Detect which cell encompasses the target text, then output its (X, Y) center coordinate. 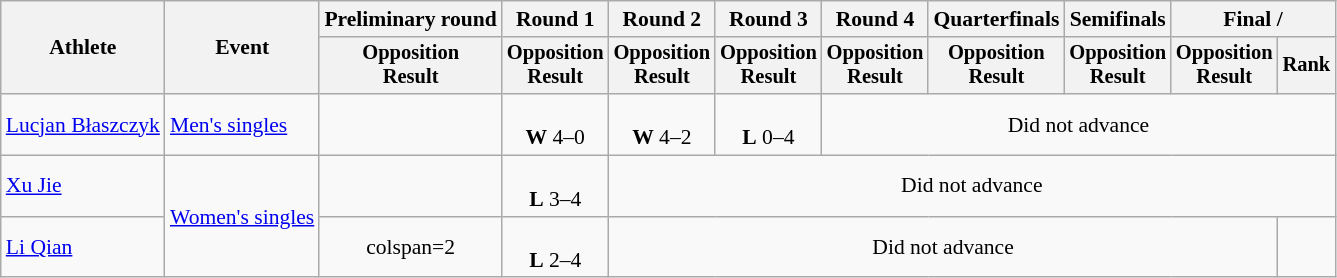
L 3–4 (556, 186)
Round 3 (768, 19)
Xu Jie (83, 186)
W 4–0 (556, 124)
colspan=2 (410, 248)
Women's singles (242, 217)
Final / (1253, 19)
L 0–4 (768, 124)
Lucjan Błaszczyk (83, 124)
Quarterfinals (996, 19)
Semifinals (1118, 19)
W 4–2 (662, 124)
Preliminary round (410, 19)
Event (242, 48)
Athlete (83, 48)
L 2–4 (556, 248)
Round 1 (556, 19)
Round 2 (662, 19)
Round 4 (876, 19)
Rank (1307, 66)
Li Qian (83, 248)
Men's singles (242, 124)
